From the cell containing the given text, extract its center point as (x, y) coordinate. 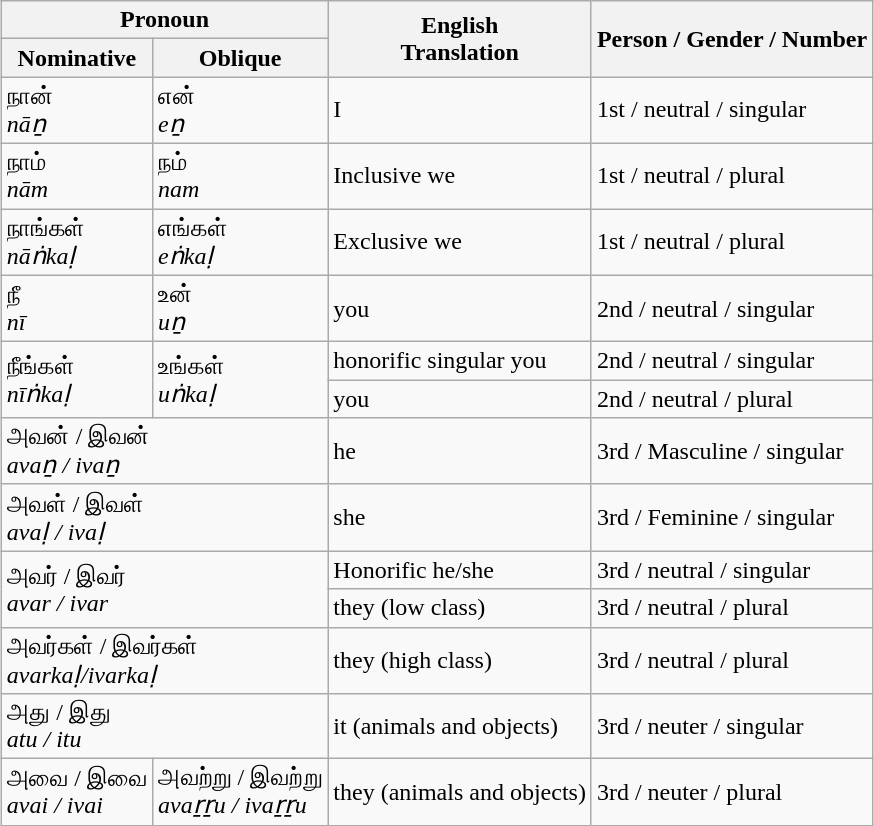
அவன் / இவன் avaṉ / ivaṉ (164, 452)
எங்கள் eṅkaḷ (240, 242)
3rd / Feminine / singular (732, 518)
3rd / neuter / singular (732, 726)
நீ nī (76, 308)
அவள் / இவள் avaḷ / ivaḷ (164, 518)
I (460, 110)
Oblique (240, 58)
she (460, 518)
நம் nam (240, 176)
he (460, 452)
1st / neutral / singular (732, 110)
உன் uṉ (240, 308)
it (animals and objects) (460, 726)
Exclusive we (460, 242)
நாங்கள் nāṅkaḷ (76, 242)
அவை / இவை avai / ivai (76, 792)
நாம் nām (76, 176)
அவற்று / இவற்று avaṟṟu / ivaṟṟu (240, 792)
2nd / neutral / plural (732, 399)
Honorific he/she (460, 570)
English Translation (460, 39)
3rd / neutral / singular (732, 570)
உங்கள் uṅkaḷ (240, 380)
அவர் / இவர் avar / ivar (164, 589)
3rd / Masculine / singular (732, 452)
அவர்கள் / இவர்கள் avarkaḷ/ivarkaḷ (164, 660)
3rd / neuter / plural (732, 792)
honorific singular you (460, 361)
நான் nāṉ (76, 110)
Person / Gender / Number (732, 39)
Nominative (76, 58)
they (animals and objects) (460, 792)
நீங்கள் nīṅkaḷ (76, 380)
என் eṉ (240, 110)
Inclusive we (460, 176)
அது / இது atu / itu (164, 726)
they (high class) (460, 660)
they (low class) (460, 608)
Pronoun (164, 20)
